Find where the given text appears and provide that cell's center as [X, Y] coordinate. 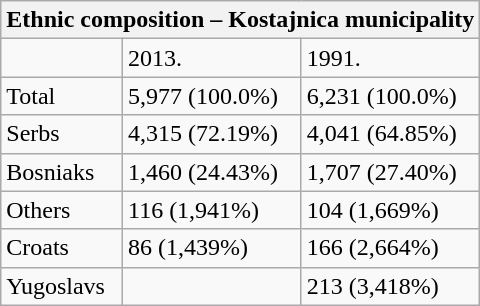
Others [62, 210]
1,707 (27.40%) [390, 172]
4,041 (64.85%) [390, 134]
Croats [62, 248]
86 (1,439%) [212, 248]
1,460 (24.43%) [212, 172]
Total [62, 96]
Serbs [62, 134]
2013. [212, 58]
166 (2,664%) [390, 248]
6,231 (100.0%) [390, 96]
5,977 (100.0%) [212, 96]
Ethnic composition – Kostajnica municipality [240, 20]
213 (3,418%) [390, 286]
Yugoslavs [62, 286]
1991. [390, 58]
116 (1,941%) [212, 210]
104 (1,669%) [390, 210]
4,315 (72.19%) [212, 134]
Bosniaks [62, 172]
